Identify which cell holds the provided text, then report its (x, y) central coordinate. 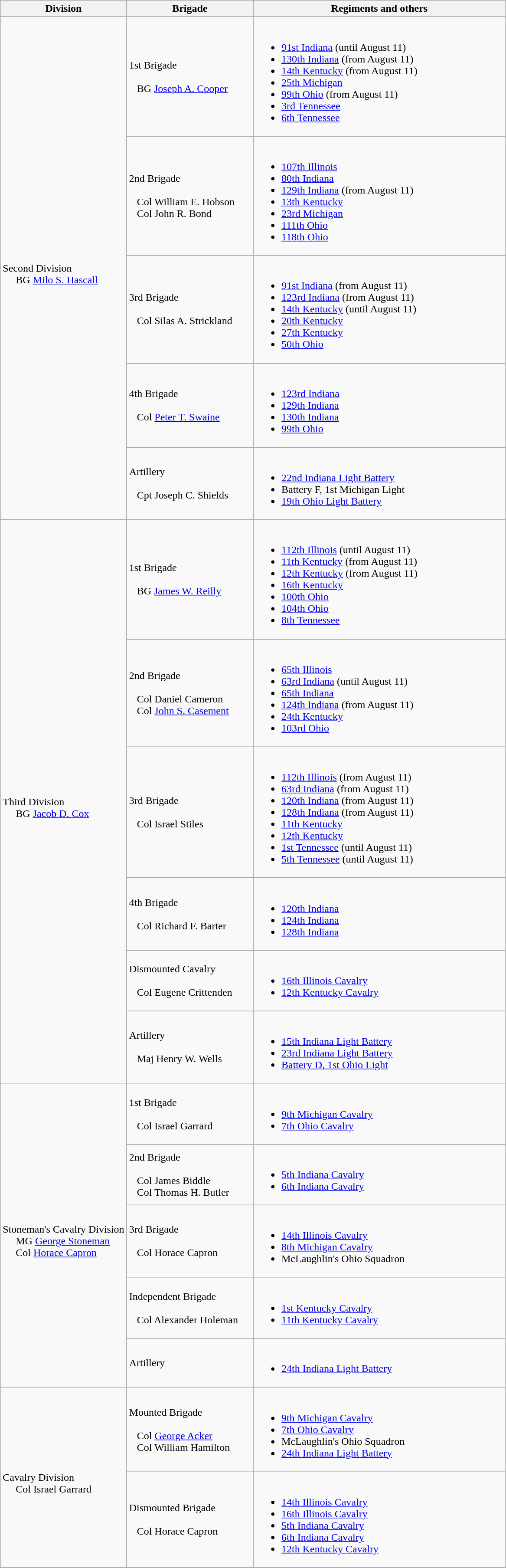
1st Brigade BG Joseph A. Cooper (190, 76)
15th Indiana Light Battery23rd Indiana Light BatteryBattery D, 1st Ohio Light (380, 1047)
Artillery Maj Henry W. Wells (190, 1047)
Stoneman's Cavalry Division MG George Stoneman Col Horace Capron (63, 1236)
Artillery Cpt Joseph C. Shields (190, 483)
2nd Brigade Col James Biddle Col Thomas H. Butler (190, 1175)
Division (63, 9)
123rd Indiana129th Indiana130th Indiana99th Ohio (380, 405)
1st Brigade BG James W. Reilly (190, 580)
4th Brigade Col Richard F. Barter (190, 914)
3rd Brigade Col Horace Capron (190, 1242)
Brigade (190, 9)
1st Kentucky Cavalry11th Kentucky Cavalry (380, 1308)
2nd Brigade Col Daniel Cameron Col John S. Casement (190, 693)
Second Division BG Milo S. Hascall (63, 268)
9th Michigan Cavalry7th Ohio CavalryMcLaughlin's Ohio Squadron24th Indiana Light Battery (380, 1430)
2nd Brigade Col William E. Hobson Col John R. Bond (190, 196)
1st Brigade Col Israel Garrard (190, 1114)
22nd Indiana Light BatteryBattery F, 1st Michigan Light19th Ohio Light Battery (380, 483)
65th Illinois63rd Indiana (until August 11)65th Indiana124th Indiana (from August 11)24th Kentucky103rd Ohio (380, 693)
3rd Brigade Col Israel Stiles (190, 812)
Artillery (190, 1363)
16th Illinois Cavalry12th Kentucky Cavalry (380, 981)
112th Illinois (until August 11)11th Kentucky (from August 11)12th Kentucky (from August 11)16th Kentucky100th Ohio104th Ohio8th Tennessee (380, 580)
120th Indiana124th Indiana128th Indiana (380, 914)
Mounted Brigade Col George Acker Col William Hamilton (190, 1430)
Dismounted Brigade Col Horace Capron (190, 1519)
4th Brigade Col Peter T. Swaine (190, 405)
Dismounted Cavalry Col Eugene Crittenden (190, 981)
107th Illinois80th Indiana129th Indiana (from August 11)13th Kentucky23rd Michigan111th Ohio118th Ohio (380, 196)
14th Illinois Cavalry16th Illinois Cavalry5th Indiana Cavalry6th Indiana Cavalry12th Kentucky Cavalry (380, 1519)
Regiments and others (380, 9)
Independent Brigade Col Alexander Holeman (190, 1308)
Cavalry Division Col Israel Garrard (63, 1478)
91st Indiana (from August 11)123rd Indiana (from August 11)14th Kentucky (until August 11)20th Kentucky27th Kentucky50th Ohio (380, 309)
9th Michigan Cavalry7th Ohio Cavalry (380, 1114)
24th Indiana Light Battery (380, 1363)
Third Division BG Jacob D. Cox (63, 802)
14th Illinois Cavalry8th Michigan CavalryMcLaughlin's Ohio Squadron (380, 1242)
3rd Brigade Col Silas A. Strickland (190, 309)
5th Indiana Cavalry6th Indiana Cavalry (380, 1175)
